Return [x, y] of the center of cell containing provided text 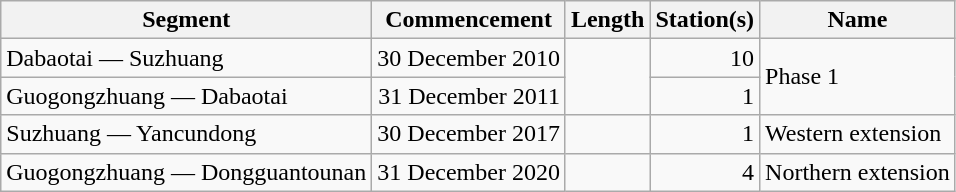
30 December 2017 [469, 134]
Western extension [858, 134]
Phase 1 [858, 77]
Guogongzhuang — Dabaotai [186, 96]
31 December 2011 [469, 96]
Segment [186, 20]
4 [705, 172]
Guogongzhuang — Dongguantounan [186, 172]
30 December 2010 [469, 58]
Dabaotai — Suzhuang [186, 58]
Commencement [469, 20]
Length [607, 20]
31 December 2020 [469, 172]
Suzhuang — Yancundong [186, 134]
Northern extension [858, 172]
Name [858, 20]
Station(s) [705, 20]
10 [705, 58]
